Output the (x, y) coordinate of the center of the cell containing the given text.  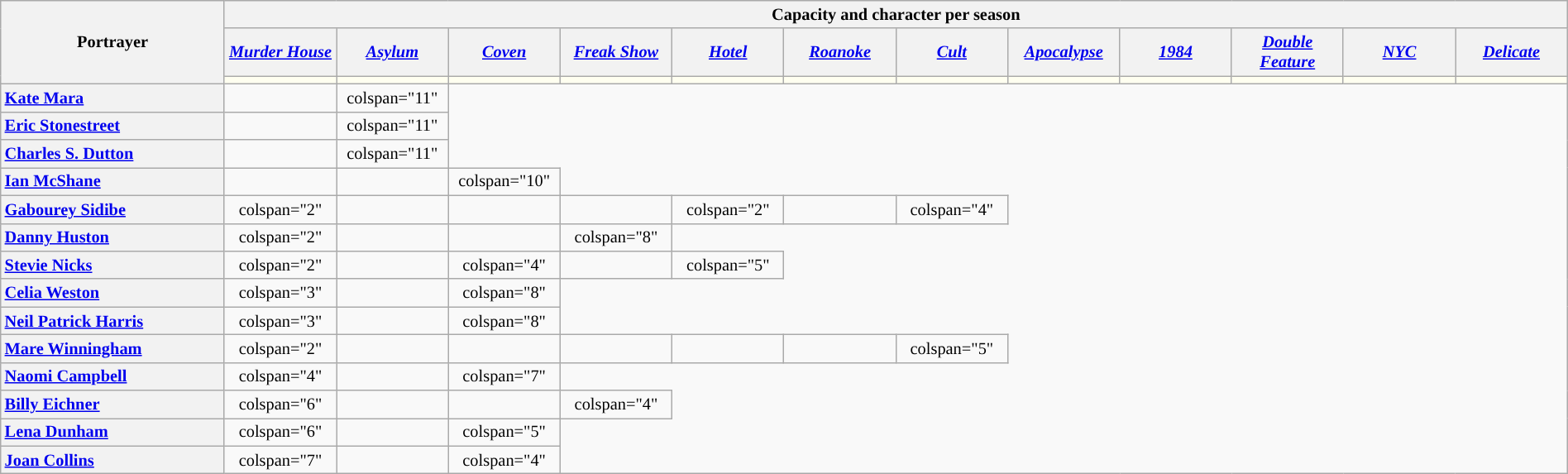
Asylum (392, 52)
Kate Mara (112, 98)
colspan="10" (504, 181)
Hotel (728, 52)
Joan Collins (112, 460)
Delicate (1512, 52)
Lena Dunham (112, 432)
Coven (504, 52)
Portrayer (112, 41)
Naomi Campbell (112, 376)
1984 (1176, 52)
Neil Patrick Harris (112, 321)
Eric Stonestreet (112, 126)
Danny Huston (112, 237)
Billy Eichner (112, 405)
Ian McShane (112, 181)
Stevie Nicks (112, 265)
Roanoke (840, 52)
Charles S. Dutton (112, 154)
Gabourey Sidibe (112, 209)
Celia Weston (112, 293)
Mare Winningham (112, 348)
Cult (951, 52)
Apocalypse (1064, 52)
NYC (1399, 52)
Capacity and character per season (896, 14)
Double Feature (1287, 52)
Freak Show (615, 52)
Murder House (280, 52)
